Return the [x, y] coordinate for the center point of the cell that contains the specified text.  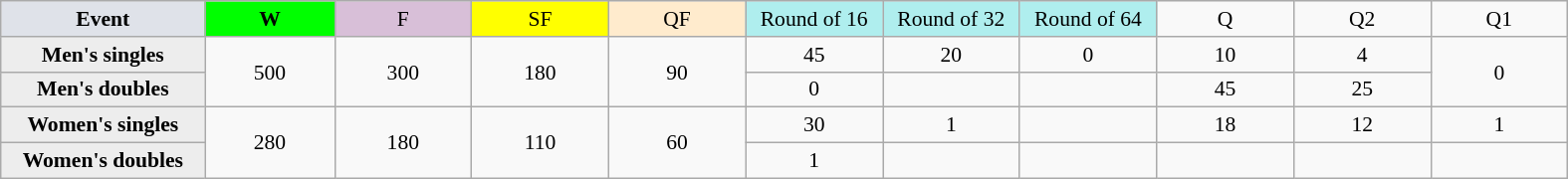
30 [814, 125]
90 [677, 72]
500 [270, 72]
QF [677, 19]
Women's doubles [104, 161]
4 [1362, 55]
60 [677, 143]
Q1 [1499, 19]
300 [403, 72]
10 [1226, 55]
Round of 32 [951, 19]
18 [1226, 125]
Round of 16 [814, 19]
110 [541, 143]
Event [104, 19]
Round of 64 [1088, 19]
W [270, 19]
25 [1362, 89]
12 [1362, 125]
Q2 [1362, 19]
Q [1226, 19]
SF [541, 19]
Women's singles [104, 125]
F [403, 19]
20 [951, 55]
Men's doubles [104, 89]
280 [270, 143]
Men's singles [104, 55]
